Return (X, Y) of the center of cell containing provided text 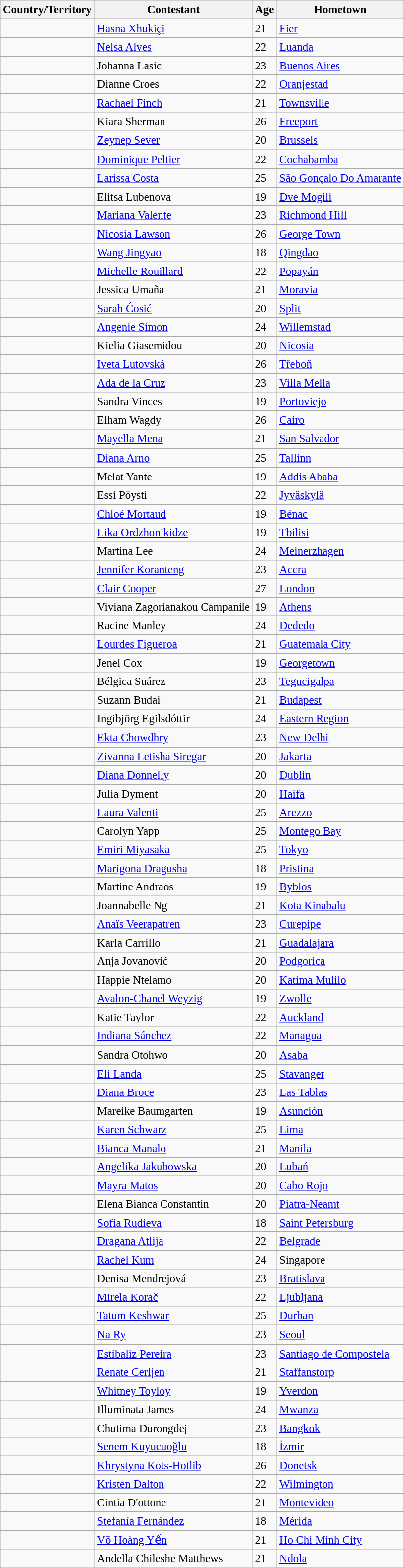
Jennifer Koranteng (173, 570)
Contestant (173, 10)
Mareike Baumgarten (173, 1111)
Byblos (340, 887)
Ada de la Cruz (173, 383)
Avalon-Chanel Weyzig (173, 999)
Sandra Otohwo (173, 1055)
Freeport (340, 122)
Age (264, 10)
Santiago de Compostela (340, 1354)
Diana Broce (173, 1092)
Racine Manley (173, 626)
Julia Dyment (173, 794)
Wilmington (340, 1484)
Khrystyna Kots-Hotlib (173, 1465)
São Gonçalo Do Amarante (340, 178)
Angelika Jakubowska (173, 1167)
Mayra Matos (173, 1185)
Dededo (340, 626)
Curepipe (340, 924)
Jenel Cox (173, 663)
Wang Jingyao (173, 253)
Yverdon (340, 1391)
Tokyo (340, 850)
Senem Kuyucuoğlu (173, 1447)
Mirela Korač (173, 1297)
Qingdao (340, 253)
Zivanna Letisha Siregar (173, 756)
Addis Ababa (340, 477)
Fier (340, 29)
Managua (340, 1036)
Tbilisi (340, 533)
Ingibjörg Egilsdóttir (173, 719)
Sofia Rudieva (173, 1223)
Townsville (340, 103)
27 (264, 588)
Bratislava (340, 1279)
Marigona Dragusha (173, 868)
Dominique Peltier (173, 159)
Carolyn Yapp (173, 831)
Podgorica (340, 961)
Guadalajara (340, 943)
Rachel Kum (173, 1260)
Happie Ntelamo (173, 980)
Nelsa Alves (173, 47)
Accra (340, 570)
Clair Cooper (173, 588)
Bénac (340, 514)
Jessica Umaña (173, 290)
Martine Andraos (173, 887)
Hasna Xhukiçi (173, 29)
Portoviejo (340, 402)
Katima Mulilo (340, 980)
Kota Kinabalu (340, 905)
Angenie Simon (173, 327)
Nicosia (340, 346)
Martina Lee (173, 551)
Montego Bay (340, 831)
Karla Carrillo (173, 943)
Stavanger (340, 1074)
Elena Bianca Constantin (173, 1204)
Hometown (340, 10)
Lika Ordzhonikidze (173, 533)
Richmond Hill (340, 215)
Ho Chi Minh City (340, 1540)
Cochabamba (340, 159)
Country/Territory (48, 10)
Belgrade (340, 1241)
Mayella Mena (173, 439)
Nicosia Lawson (173, 234)
Karen Schwarz (173, 1130)
Lima (340, 1130)
Dianne Croes (173, 84)
Kristen Dalton (173, 1484)
Třeboň (340, 364)
Asaba (340, 1055)
Willemstad (340, 327)
Illuminata James (173, 1409)
Elham Wagdy (173, 420)
Haifa (340, 794)
Arezzo (340, 812)
Oranjestad (340, 84)
Essi Pöysti (173, 495)
Eastern Region (340, 719)
Auckland (340, 1018)
Sarah Ćosić (173, 308)
Dublin (340, 775)
Whitney Toyloy (173, 1391)
Seoul (340, 1335)
Donetsk (340, 1465)
Diana Donnelly (173, 775)
Kielia Giasemidou (173, 346)
Kiara Sherman (173, 122)
Bianca Manalo (173, 1148)
Emiri Miyasaka (173, 850)
Lubań (340, 1167)
Zeynep Sever (173, 140)
Mérida (340, 1521)
Ljubljana (340, 1297)
Denisa Mendrejová (173, 1279)
Guatemala City (340, 644)
Michelle Rouillard (173, 271)
Zwolle (340, 999)
Ndola (340, 1559)
Suzann Budai (173, 700)
Saint Petersburg (340, 1223)
Dragana Atlija (173, 1241)
Piatra-Neamt (340, 1204)
Indiana Sánchez (173, 1036)
Athens (340, 607)
Moravia (340, 290)
Popayán (340, 271)
George Town (340, 234)
Budapest (340, 700)
Staffanstorp (340, 1372)
Renate Cerljen (173, 1372)
Tegucigalpa (340, 682)
Villa Mella (340, 383)
Diana Arno (173, 458)
Bélgica Suárez (173, 682)
Lourdes Figueroa (173, 644)
Luanda (340, 47)
Rachael Finch (173, 103)
Katie Taylor (173, 1018)
Jakarta (340, 756)
Split (340, 308)
Na Ry (173, 1335)
Laura Valenti (173, 812)
Brussels (340, 140)
Joannabelle Ng (173, 905)
Ekta Chowdhry (173, 738)
Durban (340, 1316)
Mwanza (340, 1409)
Estíbaliz Pereira (173, 1354)
Manila (340, 1148)
Võ Hoàng Yến (173, 1540)
London (340, 588)
Buenos Aires (340, 66)
Elitsa Lubenova (173, 197)
Tallinn (340, 458)
Iveta Lutovská (173, 364)
San Salvador (340, 439)
Bangkok (340, 1428)
Eli Landa (173, 1074)
Larissa Costa (173, 178)
Cairo (340, 420)
Cintia D'ottone (173, 1502)
Mariana Valente (173, 215)
Chloé Mortaud (173, 514)
Dve Mogili (340, 197)
Cabo Rojo (340, 1185)
Tatum Keshwar (173, 1316)
Asunción (340, 1111)
Las Tablas (340, 1092)
Anja Jovanović (173, 961)
Chutima Durongdej (173, 1428)
Singapore (340, 1260)
Anaïs Veerapatren (173, 924)
İzmir (340, 1447)
Meinerzhagen (340, 551)
Johanna Lasic (173, 66)
Sandra Vinces (173, 402)
Melat Yante (173, 477)
Jyväskylä (340, 495)
Pristina (340, 868)
New Delhi (340, 738)
Viviana Zagorianakou Campanile (173, 607)
Montevideo (340, 1502)
Stefanía Fernández (173, 1521)
Georgetown (340, 663)
Andella Chileshe Matthews (173, 1559)
